Pinpoint the cell where the given text exists, returning its (X, Y) midpoint coordinate. 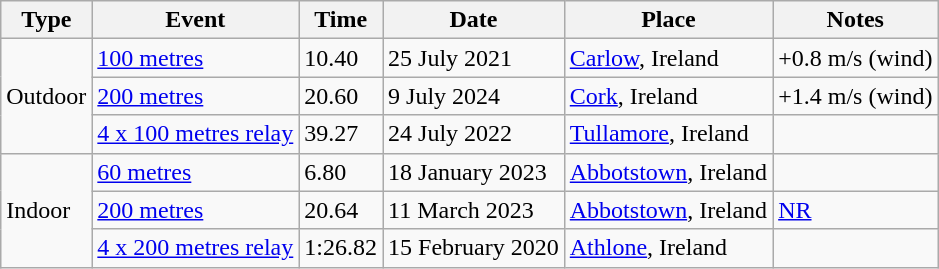
Time (341, 20)
+1.4 m/s (wind) (856, 96)
20.64 (341, 210)
100 metres (196, 58)
4 x 200 metres relay (196, 248)
Place (668, 20)
Event (196, 20)
1:26.82 (341, 248)
NR (856, 210)
25 July 2021 (474, 58)
18 January 2023 (474, 172)
60 metres (196, 172)
39.27 (341, 134)
Notes (856, 20)
15 February 2020 (474, 248)
Outdoor (46, 96)
24 July 2022 (474, 134)
Carlow, Ireland (668, 58)
+0.8 m/s (wind) (856, 58)
Cork, Ireland (668, 96)
20.60 (341, 96)
Indoor (46, 210)
11 March 2023 (474, 210)
Date (474, 20)
4 x 100 metres relay (196, 134)
Type (46, 20)
6.80 (341, 172)
9 July 2024 (474, 96)
Athlone, Ireland (668, 248)
Tullamore, Ireland (668, 134)
10.40 (341, 58)
